Search for the cell housing the specified text and yield its [X, Y] center coordinate. 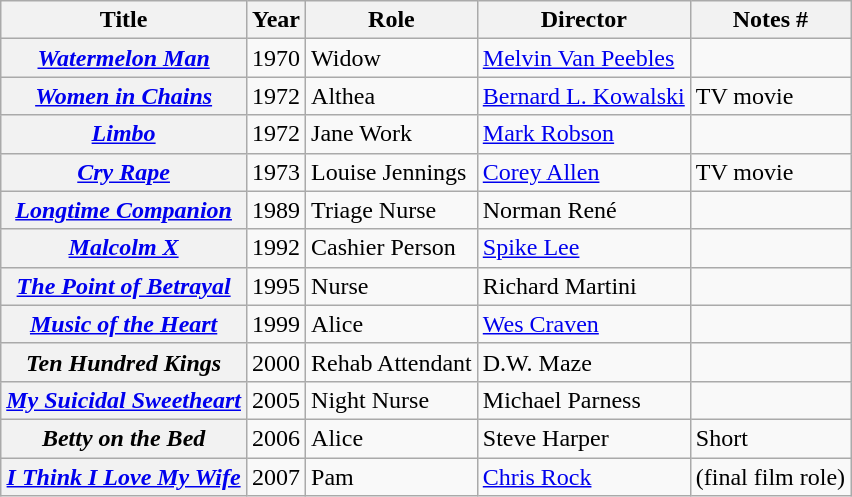
D.W. Maze [584, 362]
Malcolm X [124, 248]
Director [584, 20]
2007 [276, 477]
1989 [276, 210]
Title [124, 20]
Year [276, 20]
Wes Craven [584, 324]
1973 [276, 172]
Corey Allen [584, 172]
Night Nurse [392, 400]
Widow [392, 58]
Betty on the Bed [124, 438]
1970 [276, 58]
I Think I Love My Wife [124, 477]
Melvin Van Peebles [584, 58]
Louise Jennings [392, 172]
(final film role) [770, 477]
Steve Harper [584, 438]
Role [392, 20]
Watermelon Man [124, 58]
Cry Rape [124, 172]
Notes # [770, 20]
1995 [276, 286]
Short [770, 438]
Triage Nurse [392, 210]
Nurse [392, 286]
2005 [276, 400]
Rehab Attendant [392, 362]
Chris Rock [584, 477]
Richard Martini [584, 286]
Women in Chains [124, 96]
Music of the Heart [124, 324]
1992 [276, 248]
Cashier Person [392, 248]
1999 [276, 324]
Longtime Companion [124, 210]
2000 [276, 362]
The Point of Betrayal [124, 286]
Ten Hundred Kings [124, 362]
Bernard L. Kowalski [584, 96]
Jane Work [392, 134]
Althea [392, 96]
Michael Parness [584, 400]
Spike Lee [584, 248]
Norman René [584, 210]
Pam [392, 477]
Limbo [124, 134]
Mark Robson [584, 134]
2006 [276, 438]
My Suicidal Sweetheart [124, 400]
